Detect which cell encompasses the target text, then output its (X, Y) center coordinate. 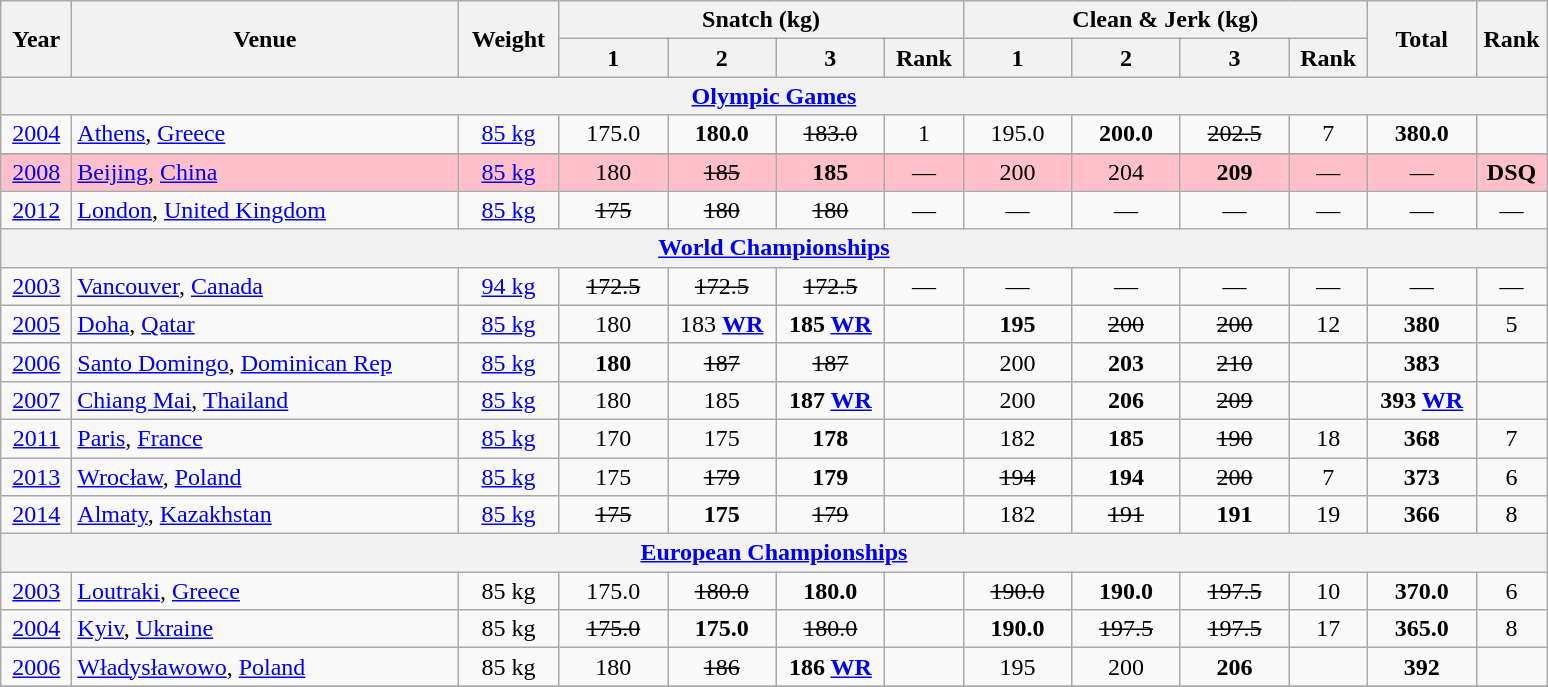
Total (1422, 39)
380.0 (1422, 134)
393 WR (1422, 400)
2007 (36, 400)
19 (1328, 515)
Vancouver, Canada (265, 286)
187 WR (830, 400)
190 (1234, 438)
DSQ (1512, 172)
202.5 (1234, 134)
2012 (36, 210)
2014 (36, 515)
Doha, Qatar (265, 324)
18 (1328, 438)
2005 (36, 324)
Chiang Mai, Thailand (265, 400)
Santo Domingo, Dominican Rep (265, 362)
Venue (265, 39)
94 kg (508, 286)
Year (36, 39)
5 (1512, 324)
European Championships (774, 553)
183.0 (830, 134)
392 (1422, 667)
178 (830, 438)
Snatch (kg) (761, 20)
186 (722, 667)
Wrocław, Poland (265, 477)
370.0 (1422, 591)
Weight (508, 39)
204 (1126, 172)
368 (1422, 438)
London, United Kingdom (265, 210)
Paris, France (265, 438)
Olympic Games (774, 96)
Athens, Greece (265, 134)
10 (1328, 591)
Almaty, Kazakhstan (265, 515)
Kyiv, Ukraine (265, 629)
383 (1422, 362)
203 (1126, 362)
195.0 (1018, 134)
12 (1328, 324)
210 (1234, 362)
2008 (36, 172)
186 WR (830, 667)
Loutraki, Greece (265, 591)
366 (1422, 515)
183 WR (722, 324)
185 WR (830, 324)
365.0 (1422, 629)
200.0 (1126, 134)
2013 (36, 477)
Beijing, China (265, 172)
373 (1422, 477)
2011 (36, 438)
170 (614, 438)
Władysławowo, Poland (265, 667)
17 (1328, 629)
World Championships (774, 248)
380 (1422, 324)
Clean & Jerk (kg) (1165, 20)
